Return the (x, y) coordinate for the center point of the cell that contains the specified text.  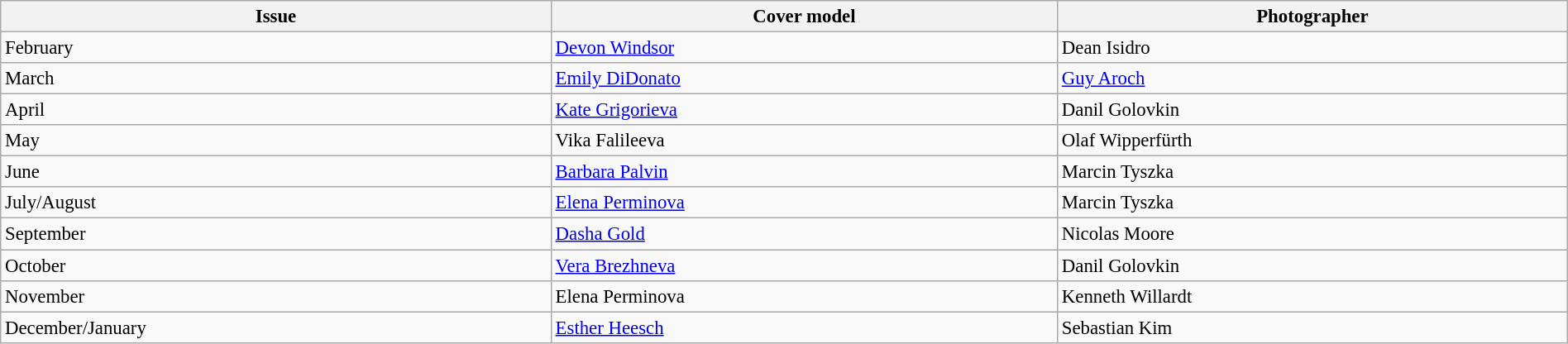
March (276, 79)
Barbara Palvin (804, 172)
Olaf Wipperfürth (1313, 141)
July/August (276, 203)
Devon Windsor (804, 48)
October (276, 265)
Kate Grigorieva (804, 110)
Dean Isidro (1313, 48)
Vika Falileeva (804, 141)
Emily DiDonato (804, 79)
Vera Brezhneva (804, 265)
September (276, 234)
Kenneth Willardt (1313, 296)
Guy Aroch (1313, 79)
November (276, 296)
Dasha Gold (804, 234)
February (276, 48)
Esther Heesch (804, 327)
Sebastian Kim (1313, 327)
Nicolas Moore (1313, 234)
April (276, 110)
Issue (276, 17)
May (276, 141)
December/January (276, 327)
June (276, 172)
Photographer (1313, 17)
Cover model (804, 17)
